Output the [X, Y] coordinate of the center of the cell containing the given text.  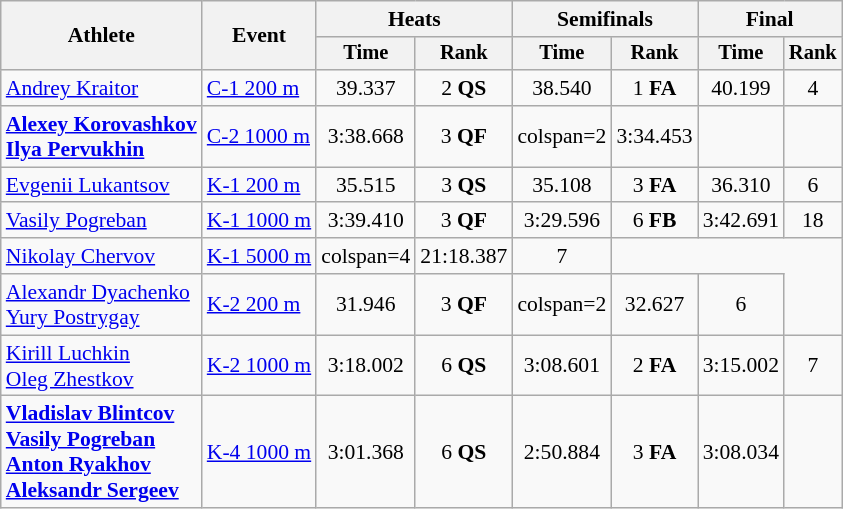
3:29.596 [562, 221]
3:42.691 [741, 221]
38.540 [562, 88]
K-4 1000 m [259, 452]
3 QS [464, 185]
3:39.410 [366, 221]
K-2 1000 m [259, 366]
3:01.368 [366, 452]
Alexey KorovashkovIlya Pervukhin [102, 136]
35.108 [562, 185]
3:08.601 [562, 366]
Kirill LuchkinOleg Zhestkov [102, 366]
36.310 [741, 185]
1 FA [654, 88]
Vladislav BlintcovVasily PogrebanAnton RyakhovAleksandr Sergeev [102, 452]
C-1 200 m [259, 88]
2 QS [464, 88]
Vasily Pogreban [102, 221]
18 [813, 221]
Athlete [102, 36]
3:15.002 [741, 366]
39.337 [366, 88]
Andrey Kraitor [102, 88]
K-1 5000 m [259, 256]
Alexandr DyachenkoYury Postrygay [102, 304]
K-1 200 m [259, 185]
4 [813, 88]
40.199 [741, 88]
2:50.884 [562, 452]
31.946 [366, 304]
Nikolay Chervov [102, 256]
21:18.387 [464, 256]
35.515 [366, 185]
C-2 1000 m [259, 136]
Semifinals [604, 19]
2 FA [654, 366]
6 FB [654, 221]
3:38.668 [366, 136]
Heats [414, 19]
colspan=4 [366, 256]
K-1 1000 m [259, 221]
K-2 200 m [259, 304]
3:18.002 [366, 366]
Event [259, 36]
3:34.453 [654, 136]
3:08.034 [741, 452]
Final [770, 19]
32.627 [654, 304]
Evgenii Lukantsov [102, 185]
